Pinpoint the cell where the given text exists, returning its (X, Y) midpoint coordinate. 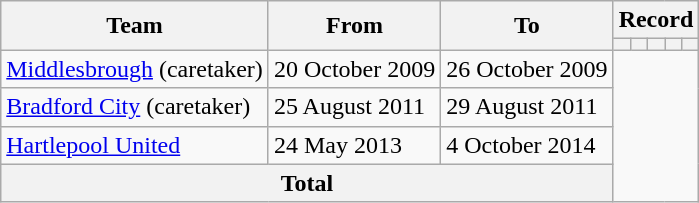
25 August 2011 (354, 107)
To (527, 26)
29 August 2011 (527, 107)
Team (135, 26)
Record (656, 20)
Bradford City (caretaker) (135, 107)
20 October 2009 (354, 69)
24 May 2013 (354, 145)
Middlesbrough (caretaker) (135, 69)
Hartlepool United (135, 145)
From (354, 26)
Total (307, 183)
4 October 2014 (527, 145)
26 October 2009 (527, 69)
